From the cell containing the given text, extract its center point as [x, y] coordinate. 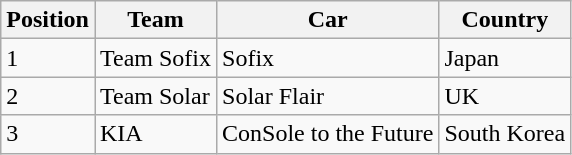
Team Solar [155, 96]
Team [155, 20]
Solar Flair [328, 96]
3 [48, 134]
Position [48, 20]
South Korea [505, 134]
Japan [505, 58]
KIA [155, 134]
Car [328, 20]
UK [505, 96]
Country [505, 20]
Team Sofix [155, 58]
2 [48, 96]
1 [48, 58]
Sofix [328, 58]
ConSole to the Future [328, 134]
